Provide the [X, Y] coordinate of the cell's center where the given text is located.  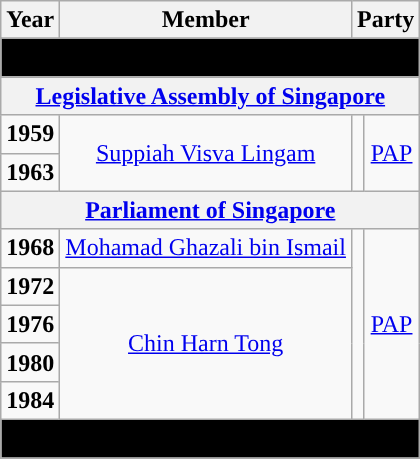
1959 [30, 134]
Parliament of Singapore [210, 210]
1976 [30, 324]
Suppiah Visva Lingam [206, 153]
1968 [30, 248]
Mohamad Ghazali bin Ismail [206, 248]
1963 [30, 172]
Formation [210, 58]
Chin Harn Tong [206, 343]
Party [385, 20]
1972 [30, 286]
Year [30, 20]
1984 [30, 400]
Legislative Assembly of Singapore [210, 96]
Constituency abolished (1988) [210, 438]
Member [206, 20]
1980 [30, 362]
